Pinpoint the cell where the given text exists, returning its [x, y] midpoint coordinate. 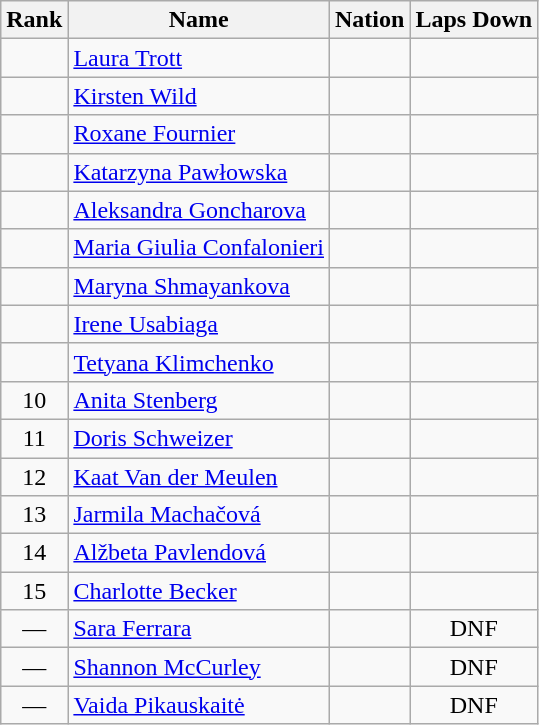
12 [34, 477]
Alžbeta Pavlendová [199, 553]
Rank [34, 20]
Jarmila Machačová [199, 515]
Anita Stenberg [199, 400]
13 [34, 515]
Laps Down [474, 20]
11 [34, 438]
Nation [370, 20]
Kaat Van der Meulen [199, 477]
Irene Usabiaga [199, 324]
Maryna Shmayankova [199, 286]
Vaida Pikauskaitė [199, 705]
Charlotte Becker [199, 591]
Maria Giulia Confalonieri [199, 248]
Roxane Fournier [199, 134]
Doris Schweizer [199, 438]
Laura Trott [199, 58]
Kirsten Wild [199, 96]
Katarzyna Pawłowska [199, 172]
Aleksandra Goncharova [199, 210]
15 [34, 591]
Tetyana Klimchenko [199, 362]
14 [34, 553]
Shannon McCurley [199, 667]
10 [34, 400]
Sara Ferrara [199, 629]
Name [199, 20]
